Provide the [x, y] coordinate of the cell's center where the given text is located.  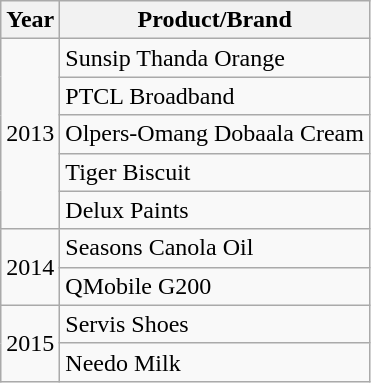
Seasons Canola Oil [215, 248]
2013 [30, 134]
Product/Brand [215, 20]
PTCL Broadband [215, 96]
2014 [30, 267]
QMobile G200 [215, 286]
Sunsip Thanda Orange [215, 58]
Servis Shoes [215, 324]
Delux Paints [215, 210]
Needo Milk [215, 362]
Olpers-Omang Dobaala Cream [215, 134]
Tiger Biscuit [215, 172]
2015 [30, 343]
Year [30, 20]
